Determine the (X, Y) coordinate at the center of the cell enclosing the given text.  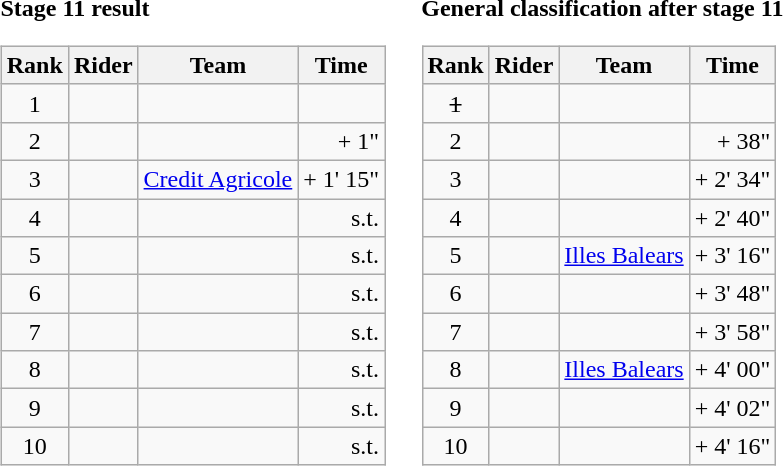
+ 1" (342, 141)
Credit Agricole (218, 179)
+ 1' 15" (342, 179)
+ 4' 02" (732, 408)
+ 3' 58" (732, 332)
+ 4' 00" (732, 370)
+ 3' 48" (732, 294)
+ 2' 34" (732, 179)
+ 3' 16" (732, 256)
+ 2' 40" (732, 217)
+ 38" (732, 141)
+ 4' 16" (732, 446)
